Scan for the cell matching the given text and deliver its (X, Y) coordinate at center. 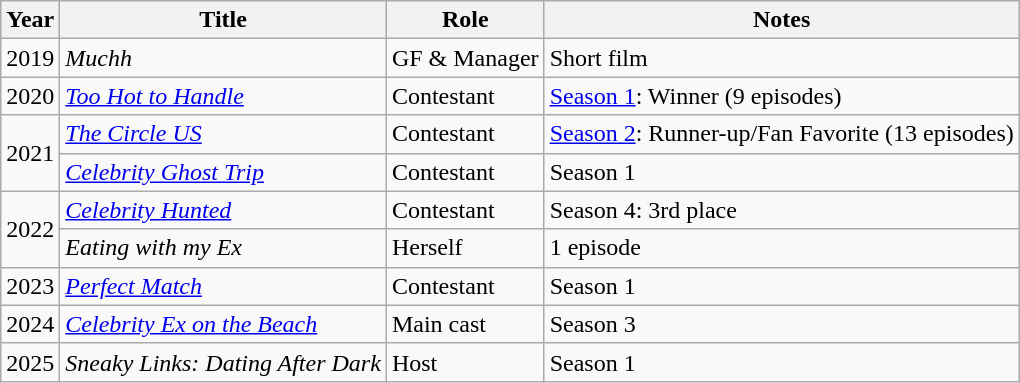
Sneaky Links: Dating After Dark (224, 362)
Notes (782, 20)
2020 (30, 96)
Main cast (465, 324)
Eating with my Ex (224, 248)
Muchh (224, 58)
Celebrity Ex on the Beach (224, 324)
2025 (30, 362)
1 episode (782, 248)
Perfect Match (224, 286)
2024 (30, 324)
Season 3 (782, 324)
2019 (30, 58)
Year (30, 20)
Celebrity Hunted (224, 210)
2022 (30, 229)
Host (465, 362)
Season 2: Runner-up/Fan Favorite (13 episodes) (782, 134)
2023 (30, 286)
Season 1: Winner (9 episodes) (782, 96)
Title (224, 20)
Celebrity Ghost Trip (224, 172)
GF & Manager (465, 58)
Too Hot to Handle (224, 96)
Role (465, 20)
Herself (465, 248)
2021 (30, 153)
The Circle US (224, 134)
Season 4: 3rd place (782, 210)
Short film (782, 58)
